For the text-containing cell, return its midpoint in (x, y) coordinate format. 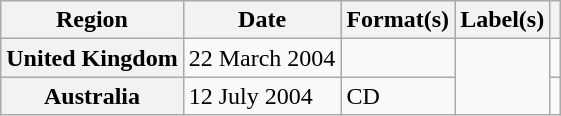
Australia (92, 96)
22 March 2004 (262, 58)
Region (92, 20)
United Kingdom (92, 58)
12 July 2004 (262, 96)
Date (262, 20)
CD (398, 96)
Label(s) (502, 20)
Format(s) (398, 20)
